Provide the [X, Y] coordinate of the cell's center where the given text is located.  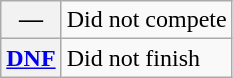
DNF [31, 58]
— [31, 20]
Did not compete [146, 20]
Did not finish [146, 58]
